Capture the cell that displays the provided text and extract its (X, Y) central coordinate. 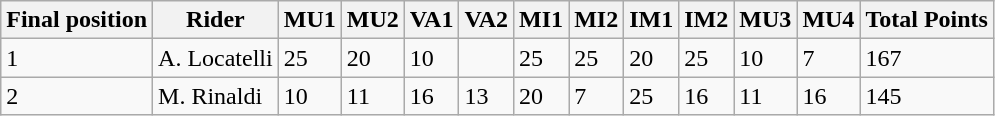
M. Rinaldi (216, 96)
MU2 (372, 20)
167 (927, 58)
145 (927, 96)
MU3 (766, 20)
A. Locatelli (216, 58)
IM2 (706, 20)
2 (77, 96)
IM1 (652, 20)
1 (77, 58)
Total Points (927, 20)
VA1 (432, 20)
Rider (216, 20)
Final position (77, 20)
MU4 (828, 20)
13 (486, 96)
MU1 (310, 20)
MI1 (542, 20)
VA2 (486, 20)
MI2 (596, 20)
